Return the [X, Y] coordinate for the center point of the cell that contains the specified text.  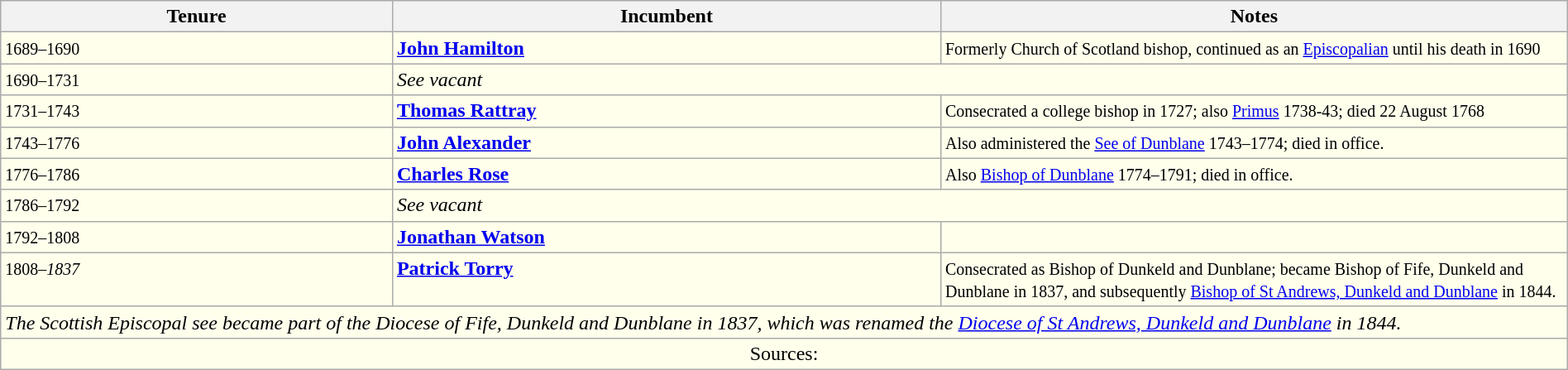
1690–1731 [197, 79]
Notes [1254, 17]
1792–1808 [197, 237]
1776–1786 [197, 174]
Tenure [197, 17]
1786–1792 [197, 205]
1808–1837 [197, 280]
Consecrated a college bishop in 1727; also Primus 1738-43; died 22 August 1768 [1254, 111]
Formerly Church of Scotland bishop, continued as an Episcopalian until his death in 1690 [1254, 48]
1731–1743 [197, 111]
John Hamilton [667, 48]
Patrick Torry [667, 280]
Incumbent [667, 17]
Jonathan Watson [667, 237]
Also Bishop of Dunblane 1774–1791; died in office. [1254, 174]
Also administered the See of Dunblane 1743–1774; died in office. [1254, 142]
1743–1776 [197, 142]
1689–1690 [197, 48]
Charles Rose [667, 174]
Thomas Rattray [667, 111]
Sources: [784, 353]
John Alexander [667, 142]
